Locate the cell with the specified text and output its [X, Y] center coordinate. 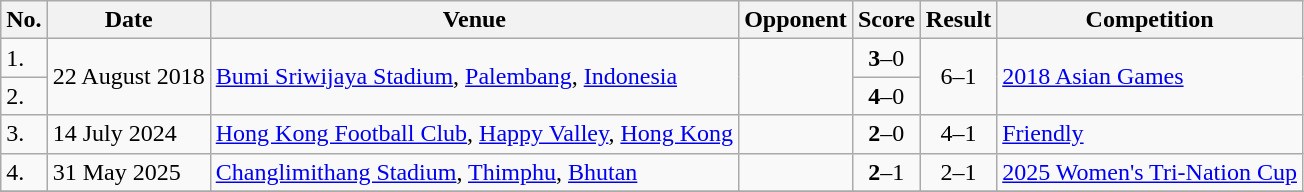
2025 Women's Tri-Nation Cup [1150, 172]
6–1 [958, 77]
Score [886, 20]
4–0 [886, 96]
Date [128, 20]
Competition [1150, 20]
Result [958, 20]
22 August 2018 [128, 77]
No. [24, 20]
2–0 [886, 134]
Opponent [796, 20]
3–0 [886, 58]
Friendly [1150, 134]
Bumi Sriwijaya Stadium, Palembang, Indonesia [474, 77]
3. [24, 134]
Venue [474, 20]
Hong Kong Football Club, Happy Valley, Hong Kong [474, 134]
14 July 2024 [128, 134]
4–1 [958, 134]
31 May 2025 [128, 172]
1. [24, 58]
Changlimithang Stadium, Thimphu, Bhutan [474, 172]
4. [24, 172]
2. [24, 96]
2018 Asian Games [1150, 77]
